For the text-containing cell, return its midpoint in (x, y) coordinate format. 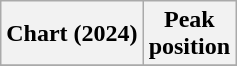
Peakposition (189, 34)
Chart (2024) (72, 34)
